Determine the (X, Y) coordinate at the center of the cell enclosing the given text.  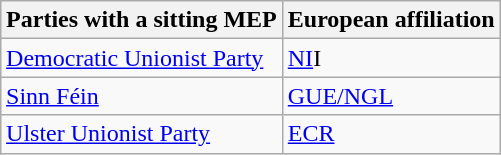
NII (391, 58)
Ulster Unionist Party (142, 134)
Parties with a sitting MEP (142, 20)
GUE/NGL (391, 96)
Sinn Féin (142, 96)
European affiliation (391, 20)
Democratic Unionist Party (142, 58)
ECR (391, 134)
